Determine the [X, Y] coordinate at the center of the cell enclosing the given text.  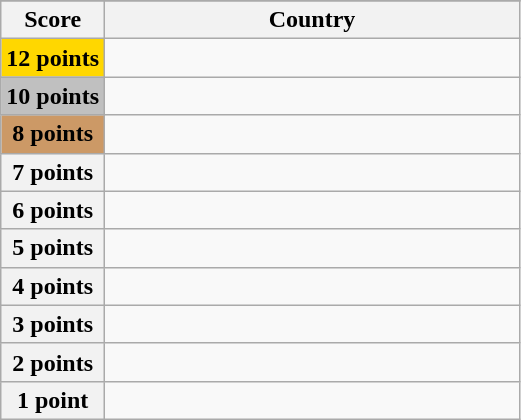
12 points [53, 58]
8 points [53, 134]
2 points [53, 362]
5 points [53, 248]
3 points [53, 324]
10 points [53, 96]
4 points [53, 286]
7 points [53, 172]
Country [312, 20]
Score [53, 20]
6 points [53, 210]
1 point [53, 400]
